Extract the (x, y) coordinate from the center of the cell holding the provided text.  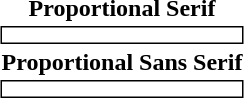
Proportional Sans Serif (122, 62)
